Determine the (X, Y) coordinate at the center of the cell enclosing the given text.  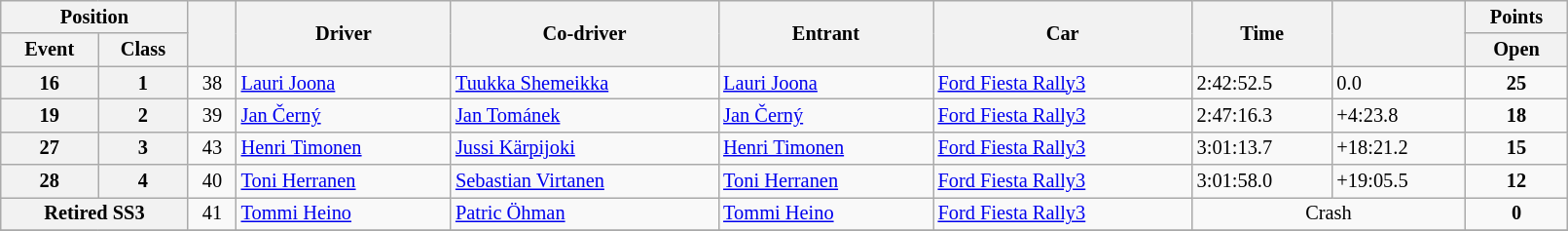
3 (144, 148)
Tuukka Shemeikka (584, 83)
43 (212, 148)
12 (1516, 181)
18 (1516, 115)
Retired SS3 (94, 213)
27 (50, 148)
Open (1516, 50)
41 (212, 213)
Car (1063, 33)
Patric Öhman (584, 213)
Points (1516, 17)
3:01:58.0 (1262, 181)
0.0 (1400, 83)
Time (1262, 33)
0 (1516, 213)
39 (212, 115)
16 (50, 83)
4 (144, 181)
19 (50, 115)
Driver (344, 33)
Class (144, 50)
+4:23.8 (1400, 115)
2:47:16.3 (1262, 115)
+19:05.5 (1400, 181)
40 (212, 181)
Sebastian Virtanen (584, 181)
25 (1516, 83)
Jussi Kärpijoki (584, 148)
Crash (1329, 213)
1 (144, 83)
Entrant (825, 33)
38 (212, 83)
2 (144, 115)
Position (94, 17)
28 (50, 181)
2:42:52.5 (1262, 83)
Event (50, 50)
+18:21.2 (1400, 148)
Jan Tománek (584, 115)
Co-driver (584, 33)
3:01:13.7 (1262, 148)
15 (1516, 148)
